Determine the [X, Y] coordinate at the center of the cell enclosing the given text.  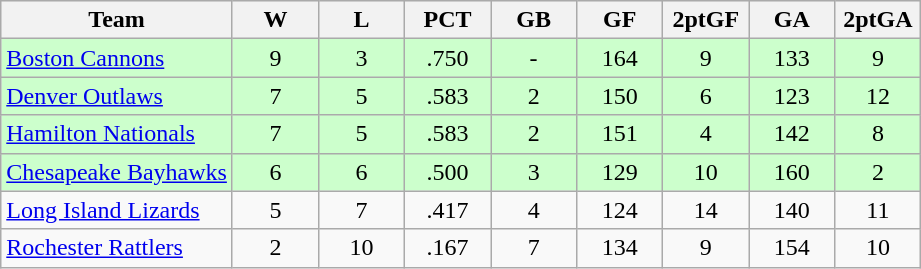
.500 [448, 172]
Chesapeake Bayhawks [117, 172]
8 [878, 134]
.750 [448, 58]
GA [792, 20]
11 [878, 210]
L [361, 20]
124 [620, 210]
.417 [448, 210]
150 [620, 96]
123 [792, 96]
14 [706, 210]
Team [117, 20]
142 [792, 134]
.167 [448, 248]
2ptGF [706, 20]
154 [792, 248]
129 [620, 172]
164 [620, 58]
Rochester Rattlers [117, 248]
160 [792, 172]
- [534, 58]
Hamilton Nationals [117, 134]
133 [792, 58]
GB [534, 20]
134 [620, 248]
151 [620, 134]
12 [878, 96]
PCT [448, 20]
Long Island Lizards [117, 210]
GF [620, 20]
140 [792, 210]
Denver Outlaws [117, 96]
W [275, 20]
2ptGA [878, 20]
Boston Cannons [117, 58]
